Return [X, Y] of the center of cell containing provided text 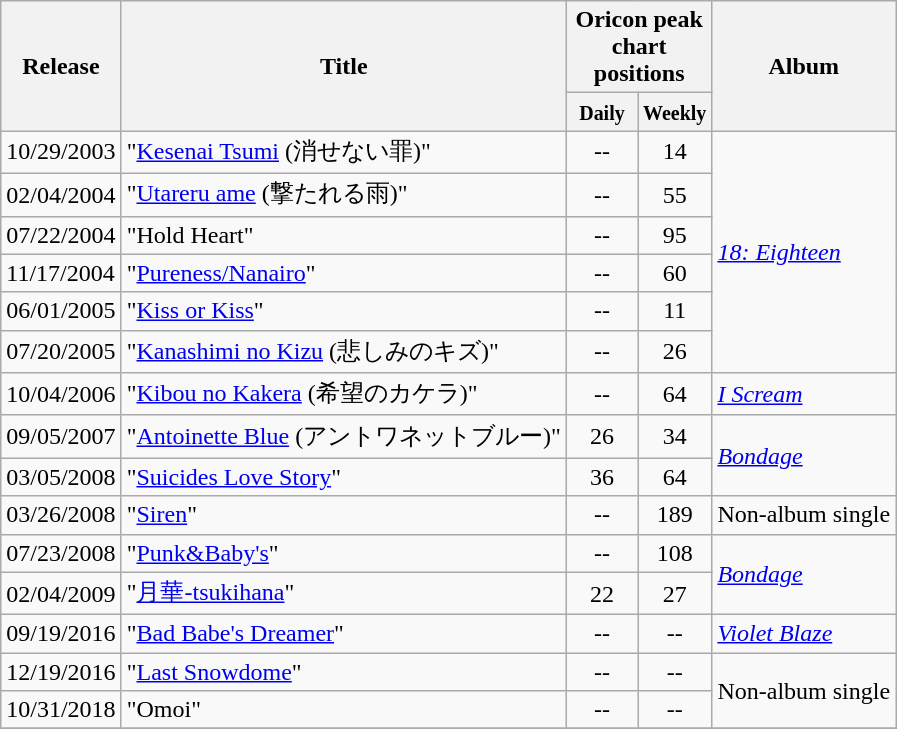
I Scream [804, 394]
Title [344, 66]
"Kanashimi no Kizu (悲しみのキズ)" [344, 352]
Weekly [675, 112]
22 [602, 594]
09/05/2007 [61, 436]
55 [675, 194]
60 [675, 273]
09/19/2016 [61, 634]
18: Eighteen [804, 252]
Release [61, 66]
"Last Snowdome" [344, 672]
"Antoinette Blue (アントワネットブルー)" [344, 436]
95 [675, 235]
03/05/2008 [61, 477]
"Punk&Baby's" [344, 553]
07/23/2008 [61, 553]
06/01/2005 [61, 311]
Daily [602, 112]
"Kiss or Kiss" [344, 311]
27 [675, 594]
02/04/2004 [61, 194]
07/22/2004 [61, 235]
10/29/2003 [61, 152]
"Suicides Love Story" [344, 477]
"Hold Heart" [344, 235]
Violet Blaze [804, 634]
12/19/2016 [61, 672]
189 [675, 515]
108 [675, 553]
03/26/2008 [61, 515]
34 [675, 436]
"Kesenai Tsumi (消せない罪)" [344, 152]
10/04/2006 [61, 394]
10/31/2018 [61, 710]
"月華-tsukihana" [344, 594]
"Siren" [344, 515]
11 [675, 311]
07/20/2005 [61, 352]
11/17/2004 [61, 273]
"Utareru ame (撃たれる雨)" [344, 194]
02/04/2009 [61, 594]
Album [804, 66]
36 [602, 477]
"Kibou no Kakera (希望のカケラ)" [344, 394]
14 [675, 152]
"Bad Babe's Dreamer" [344, 634]
"Pureness/Nanairo" [344, 273]
Oricon peak chart positions [638, 47]
"Omoi" [344, 710]
